Return the (x, y) coordinate for the center point of the cell that contains the specified text.  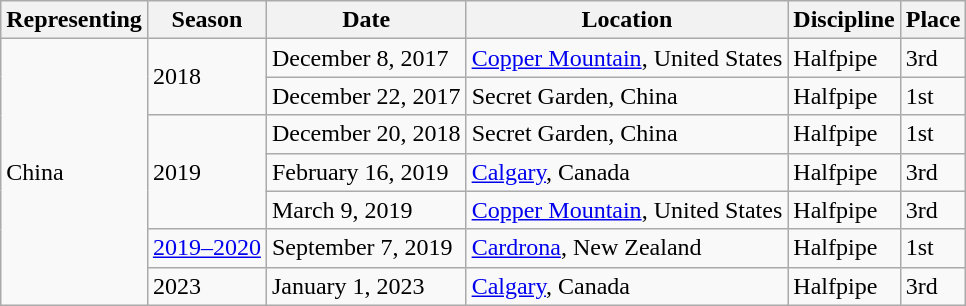
January 1, 2023 (366, 286)
2018 (206, 77)
Location (627, 20)
February 16, 2019 (366, 172)
Date (366, 20)
March 9, 2019 (366, 210)
Cardrona, New Zealand (627, 248)
December 20, 2018 (366, 134)
Place (933, 20)
2019 (206, 172)
2019–2020 (206, 248)
Season (206, 20)
September 7, 2019 (366, 248)
December 22, 2017 (366, 96)
December 8, 2017 (366, 58)
China (74, 172)
Representing (74, 20)
Discipline (844, 20)
2023 (206, 286)
